From the cell containing the given text, extract its center point as (x, y) coordinate. 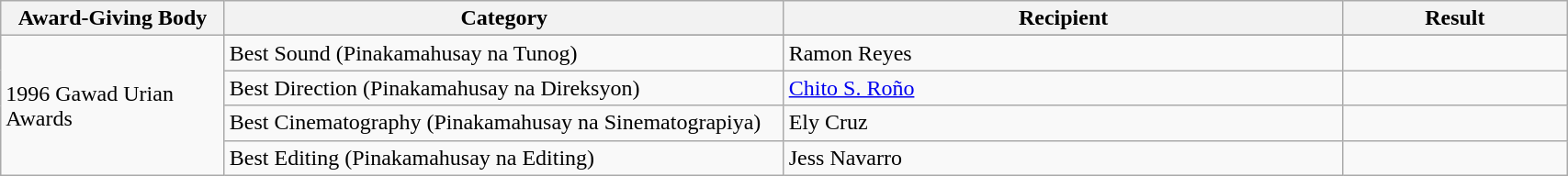
Award-Giving Body (113, 18)
Best Direction (Pinakamahusay na Direksyon) (503, 88)
1996 Gawad Urian Awards (113, 105)
Best Cinematography (Pinakamahusay na Sinematograpiya) (503, 123)
Jess Navarro (1064, 158)
Chito S. Roño (1064, 88)
Best Sound (Pinakamahusay na Tunog) (503, 53)
Recipient (1064, 18)
Ely Cruz (1064, 123)
Ramon Reyes (1064, 53)
Category (503, 18)
Best Editing (Pinakamahusay na Editing) (503, 158)
Result (1455, 18)
